Find where the given text appears and provide that cell's center as (X, Y) coordinate. 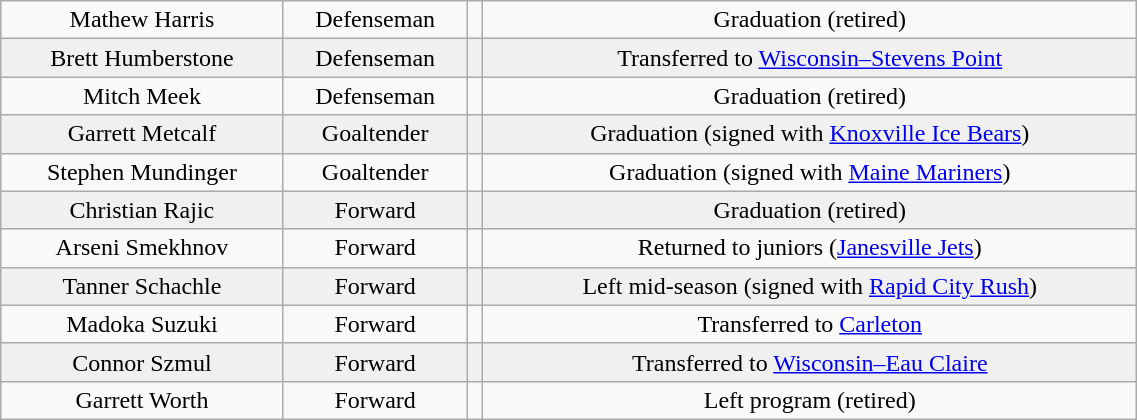
Christian Rajic (142, 210)
Transferred to Wisconsin–Stevens Point (810, 58)
Graduation (signed with Maine Mariners) (810, 172)
Brett Humberstone (142, 58)
Stephen Mundinger (142, 172)
Mitch Meek (142, 96)
Tanner Schachle (142, 286)
Graduation (signed with Knoxville Ice Bears) (810, 134)
Returned to juniors (Janesville Jets) (810, 248)
Connor Szmul (142, 362)
Garrett Metcalf (142, 134)
Arseni Smekhnov (142, 248)
Mathew Harris (142, 20)
Garrett Worth (142, 400)
Transferred to Wisconsin–Eau Claire (810, 362)
Madoka Suzuki (142, 324)
Left program (retired) (810, 400)
Transferred to Carleton (810, 324)
Left mid-season (signed with Rapid City Rush) (810, 286)
